Return (X, Y) of the center of cell containing provided text 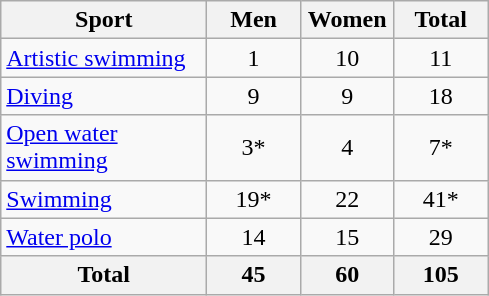
41* (441, 199)
22 (347, 199)
105 (441, 275)
Artistic swimming (104, 58)
Swimming (104, 199)
19* (254, 199)
4 (347, 148)
Men (254, 20)
Water polo (104, 237)
15 (347, 237)
1 (254, 58)
14 (254, 237)
3* (254, 148)
11 (441, 58)
60 (347, 275)
29 (441, 237)
7* (441, 148)
Sport (104, 20)
18 (441, 96)
10 (347, 58)
Diving (104, 96)
Open water swimming (104, 148)
45 (254, 275)
Women (347, 20)
